Output the [X, Y] coordinate of the center of the cell containing the given text.  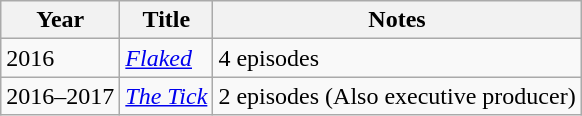
2 episodes (Also executive producer) [397, 96]
Flaked [166, 58]
Year [60, 20]
Notes [397, 20]
2016 [60, 58]
Title [166, 20]
The Tick [166, 96]
2016–2017 [60, 96]
4 episodes [397, 58]
